Detect which cell encompasses the target text, then output its [X, Y] center coordinate. 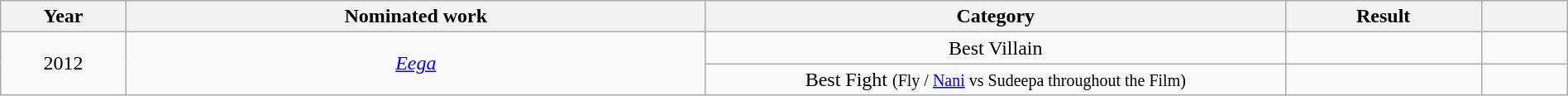
Category [996, 17]
Best Villain [996, 48]
Eega [415, 64]
2012 [64, 64]
Result [1383, 17]
Nominated work [415, 17]
Best Fight (Fly / Nani vs Sudeepa throughout the Film) [996, 79]
Year [64, 17]
